For the text-containing cell, return its midpoint in (X, Y) coordinate format. 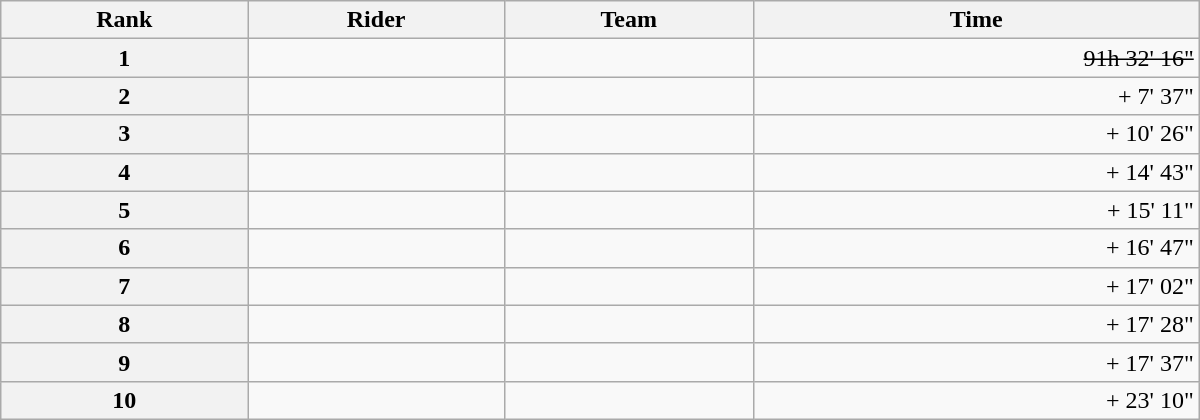
+ 17' 37" (976, 362)
Rank (124, 20)
+ 10' 26" (976, 134)
9 (124, 362)
Rider (376, 20)
+ 17' 28" (976, 324)
3 (124, 134)
+ 23' 10" (976, 400)
8 (124, 324)
4 (124, 172)
+ 16' 47" (976, 248)
10 (124, 400)
5 (124, 210)
7 (124, 286)
1 (124, 58)
+ 15' 11" (976, 210)
91h 32' 16" (976, 58)
Time (976, 20)
6 (124, 248)
+ 14' 43" (976, 172)
Team (628, 20)
+ 7' 37" (976, 96)
+ 17' 02" (976, 286)
2 (124, 96)
